Determine the (X, Y) coordinate at the center of the cell enclosing the given text.  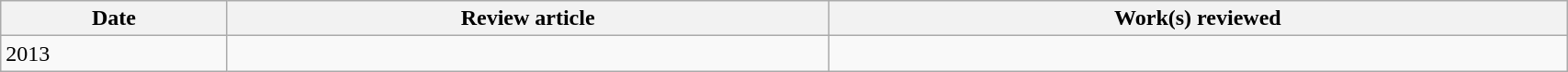
2013 (114, 54)
Review article (527, 18)
Date (114, 18)
Work(s) reviewed (1198, 18)
